Identify which cell holds the provided text, then report its (x, y) central coordinate. 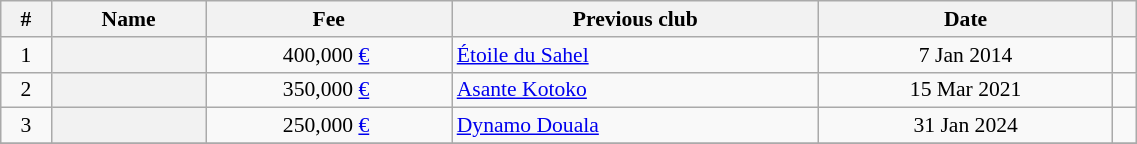
350,000 € (329, 90)
1 (26, 55)
7 Jan 2014 (966, 55)
Dynamo Douala (636, 126)
Étoile du Sahel (636, 55)
Previous club (636, 19)
Fee (329, 19)
# (26, 19)
Name (128, 19)
Asante Kotoko (636, 90)
2 (26, 90)
Date (966, 19)
250,000 € (329, 126)
3 (26, 126)
31 Jan 2024 (966, 126)
15 Mar 2021 (966, 90)
400,000 € (329, 55)
